Locate the cell with the specified text and output its [x, y] center coordinate. 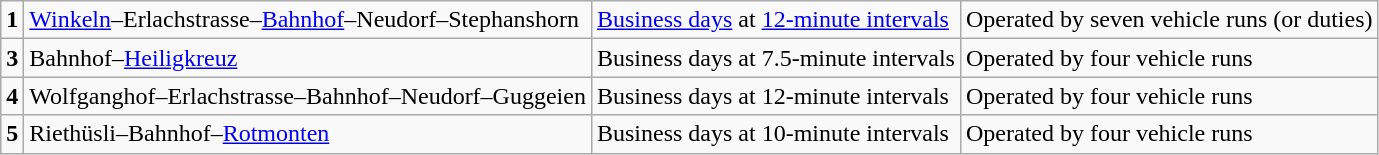
Riethüsli–Bahnhof–Rotmonten [308, 134]
Bahnhof–Heiligkreuz [308, 58]
Business days at 7.5-minute intervals [776, 58]
Winkeln–Erlachstrasse–Bahnhof–Neudorf–Stephanshorn [308, 20]
5 [12, 134]
4 [12, 96]
3 [12, 58]
Wolfganghof–Erlachstrasse–Bahnhof–Neudorf–Guggeien [308, 96]
Business days at 10-minute intervals [776, 134]
Operated by seven vehicle runs (or duties) [1169, 20]
1 [12, 20]
